Detect which cell encompasses the target text, then output its (X, Y) center coordinate. 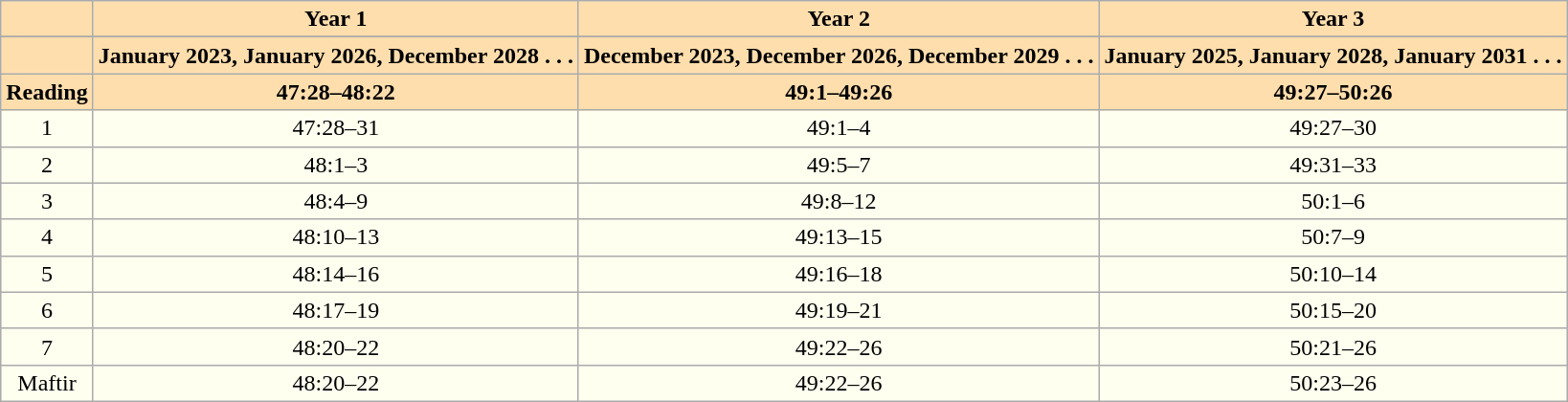
50:21–26 (1333, 346)
January 2025, January 2028, January 2031 . . . (1333, 56)
49:13–15 (839, 237)
49:5–7 (839, 165)
50:23–26 (1333, 383)
47:28–48:22 (335, 92)
1 (47, 128)
48:10–13 (335, 237)
50:15–20 (1333, 310)
50:1–6 (1333, 201)
6 (47, 310)
Maftir (47, 383)
Year 1 (335, 19)
50:7–9 (1333, 237)
49:1–4 (839, 128)
Year 2 (839, 19)
2 (47, 165)
49:16–18 (839, 274)
Reading (47, 92)
7 (47, 346)
49:1–49:26 (839, 92)
5 (47, 274)
49:27–30 (1333, 128)
4 (47, 237)
50:10–14 (1333, 274)
47:28–31 (335, 128)
49:31–33 (1333, 165)
48:17–19 (335, 310)
Year 3 (1333, 19)
49:27–50:26 (1333, 92)
January 2023, January 2026, December 2028 . . . (335, 56)
48:4–9 (335, 201)
49:19–21 (839, 310)
48:1–3 (335, 165)
48:14–16 (335, 274)
3 (47, 201)
49:8–12 (839, 201)
December 2023, December 2026, December 2029 . . . (839, 56)
